From the cell containing the given text, extract its center point as (x, y) coordinate. 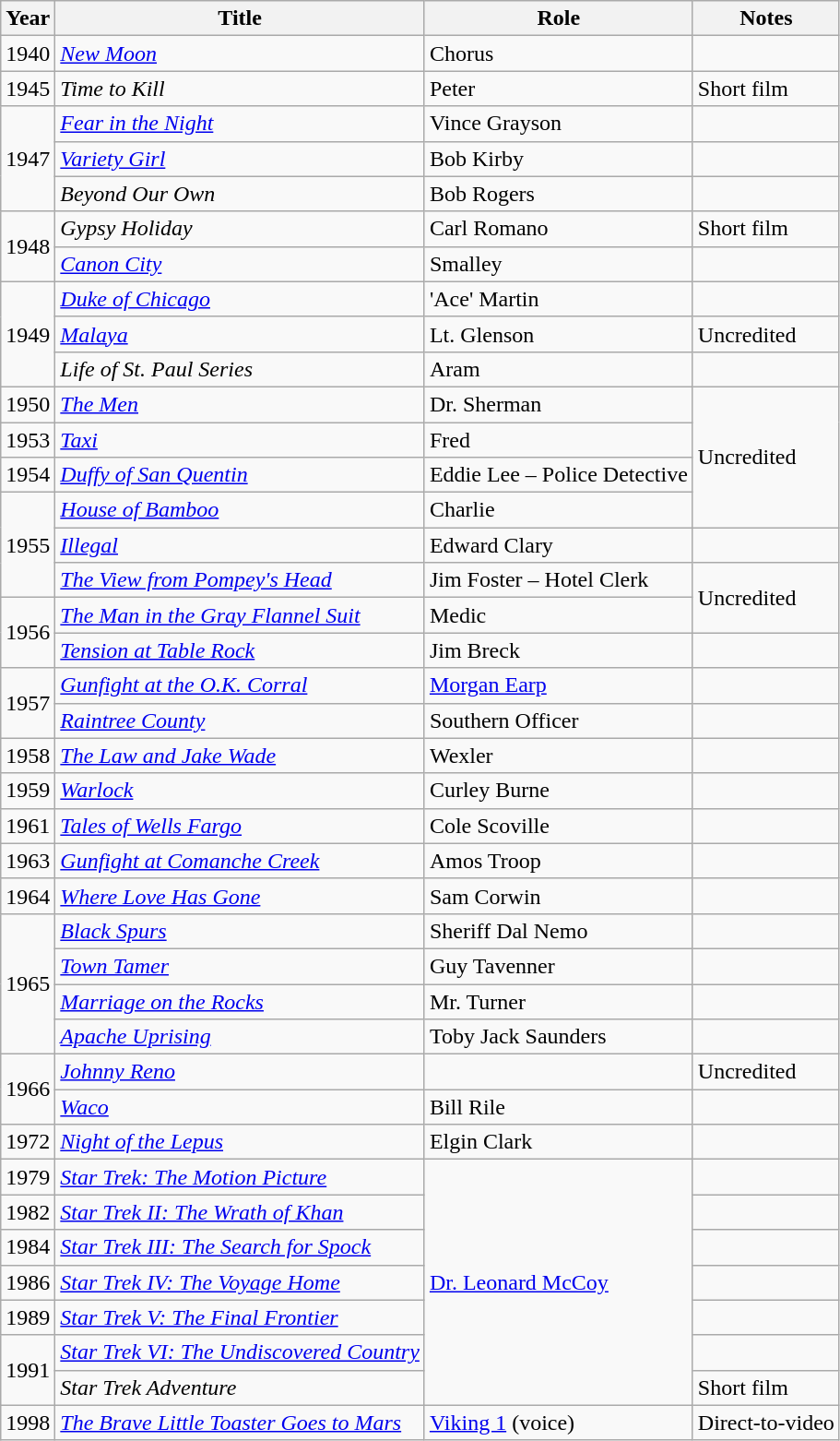
Warlock (240, 791)
The Brave Little Toaster Goes to Mars (240, 1423)
Tales of Wells Fargo (240, 826)
Marriage on the Rocks (240, 1001)
The Law and Jake Wade (240, 756)
1940 (28, 54)
Bob Rogers (559, 194)
Role (559, 18)
1957 (28, 703)
1998 (28, 1423)
Gypsy Holiday (240, 229)
Eddie Lee – Police Detective (559, 475)
Wexler (559, 756)
1966 (28, 1090)
Viking 1 (voice) (559, 1423)
Mr. Turner (559, 1001)
1947 (28, 159)
1950 (28, 404)
Malaya (240, 334)
Waco (240, 1107)
Gunfight at the O.K. Corral (240, 685)
Elgin Clark (559, 1142)
Illegal (240, 545)
1972 (28, 1142)
Tension at Table Rock (240, 650)
Night of the Lepus (240, 1142)
House of Bamboo (240, 510)
Vince Grayson (559, 124)
Sam Corwin (559, 896)
Notes (765, 18)
Taxi (240, 440)
Duffy of San Quentin (240, 475)
Title (240, 18)
Star Trek V: The Final Frontier (240, 1317)
Star Trek: The Motion Picture (240, 1177)
Time to Kill (240, 89)
The Man in the Gray Flannel Suit (240, 615)
Medic (559, 615)
1964 (28, 896)
Fear in the Night (240, 124)
Star Trek VI: The Undiscovered Country (240, 1352)
Town Tamer (240, 966)
Toby Jack Saunders (559, 1037)
Chorus (559, 54)
1982 (28, 1212)
Bob Kirby (559, 159)
Peter (559, 89)
Cole Scoville (559, 826)
1986 (28, 1282)
1948 (28, 246)
Edward Clary (559, 545)
Canon City (240, 264)
Charlie (559, 510)
Raintree County (240, 720)
Southern Officer (559, 720)
Direct-to-video (765, 1423)
Variety Girl (240, 159)
1959 (28, 791)
Duke of Chicago (240, 299)
Dr. Leonard McCoy (559, 1282)
Jim Breck (559, 650)
1949 (28, 334)
1989 (28, 1317)
Star Trek II: The Wrath of Khan (240, 1212)
1955 (28, 545)
New Moon (240, 54)
1965 (28, 983)
Where Love Has Gone (240, 896)
1961 (28, 826)
Morgan Earp (559, 685)
'Ace' Martin (559, 299)
Fred (559, 440)
Aram (559, 369)
Amos Troop (559, 861)
Star Trek III: The Search for Spock (240, 1247)
Beyond Our Own (240, 194)
1991 (28, 1370)
Year (28, 18)
The Men (240, 404)
1954 (28, 475)
Star Trek IV: The Voyage Home (240, 1282)
Johnny Reno (240, 1072)
The View from Pompey's Head (240, 580)
Gunfight at Comanche Creek (240, 861)
1958 (28, 756)
Dr. Sherman (559, 404)
Smalley (559, 264)
1979 (28, 1177)
Bill Rile (559, 1107)
Guy Tavenner (559, 966)
1984 (28, 1247)
Star Trek Adventure (240, 1387)
1953 (28, 440)
Life of St. Paul Series (240, 369)
Carl Romano (559, 229)
Sheriff Dal Nemo (559, 931)
Lt. Glenson (559, 334)
Apache Uprising (240, 1037)
Curley Burne (559, 791)
Jim Foster – Hotel Clerk (559, 580)
Black Spurs (240, 931)
1945 (28, 89)
1956 (28, 633)
1963 (28, 861)
